Return [x, y] of the center of cell containing provided text 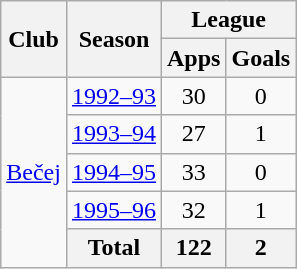
2 [261, 248]
27 [194, 134]
1992–93 [114, 96]
Bečej [34, 172]
1993–94 [114, 134]
Club [34, 39]
30 [194, 96]
Apps [194, 58]
Total [114, 248]
33 [194, 172]
Season [114, 39]
122 [194, 248]
1995–96 [114, 210]
League [229, 20]
Goals [261, 58]
32 [194, 210]
1994–95 [114, 172]
